Detect which cell encompasses the target text, then output its (x, y) center coordinate. 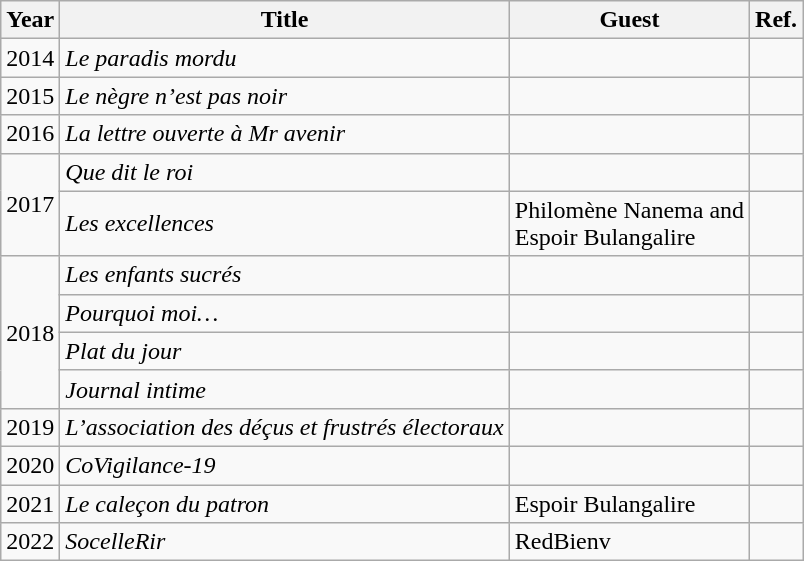
2019 (30, 427)
RedBienv (629, 542)
Espoir Bulangalire (629, 503)
2014 (30, 58)
Plat du jour (284, 351)
CoVigilance-19 (284, 465)
SocelleRir (284, 542)
Year (30, 20)
Ref. (776, 20)
Le caleçon du patron (284, 503)
2022 (30, 542)
Le paradis mordu (284, 58)
Philomène Nanema andEspoir Bulangalire (629, 224)
2018 (30, 332)
Les excellences (284, 224)
2015 (30, 96)
2020 (30, 465)
2017 (30, 204)
Journal intime (284, 389)
2021 (30, 503)
Le nègre n’est pas noir (284, 96)
L’association des déçus et frustrés électoraux (284, 427)
Pourquoi moi… (284, 313)
La lettre ouverte à Mr avenir (284, 134)
Title (284, 20)
Que dit le roi (284, 172)
Les enfants sucrés (284, 275)
2016 (30, 134)
Guest (629, 20)
